From the cell containing the given text, extract its center point as (x, y) coordinate. 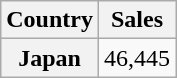
Country (50, 20)
Sales (136, 20)
Japan (50, 58)
46,445 (136, 58)
